Search for the cell housing the specified text and yield its [x, y] center coordinate. 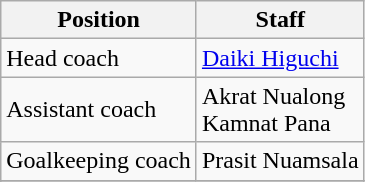
Staff [280, 20]
Prasit Nuamsala [280, 161]
Goalkeeping coach [99, 161]
Akrat Nualong Kamnat Pana [280, 110]
Daiki Higuchi [280, 58]
Head coach [99, 58]
Assistant coach [99, 110]
Position [99, 20]
